From the cell containing the given text, extract its center point as [X, Y] coordinate. 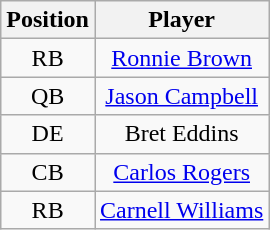
Carlos Rogers [181, 172]
CB [48, 172]
QB [48, 96]
Carnell Williams [181, 210]
Jason Campbell [181, 96]
DE [48, 134]
Ronnie Brown [181, 58]
Bret Eddins [181, 134]
Position [48, 20]
Player [181, 20]
